Search for the cell housing the specified text and yield its (X, Y) center coordinate. 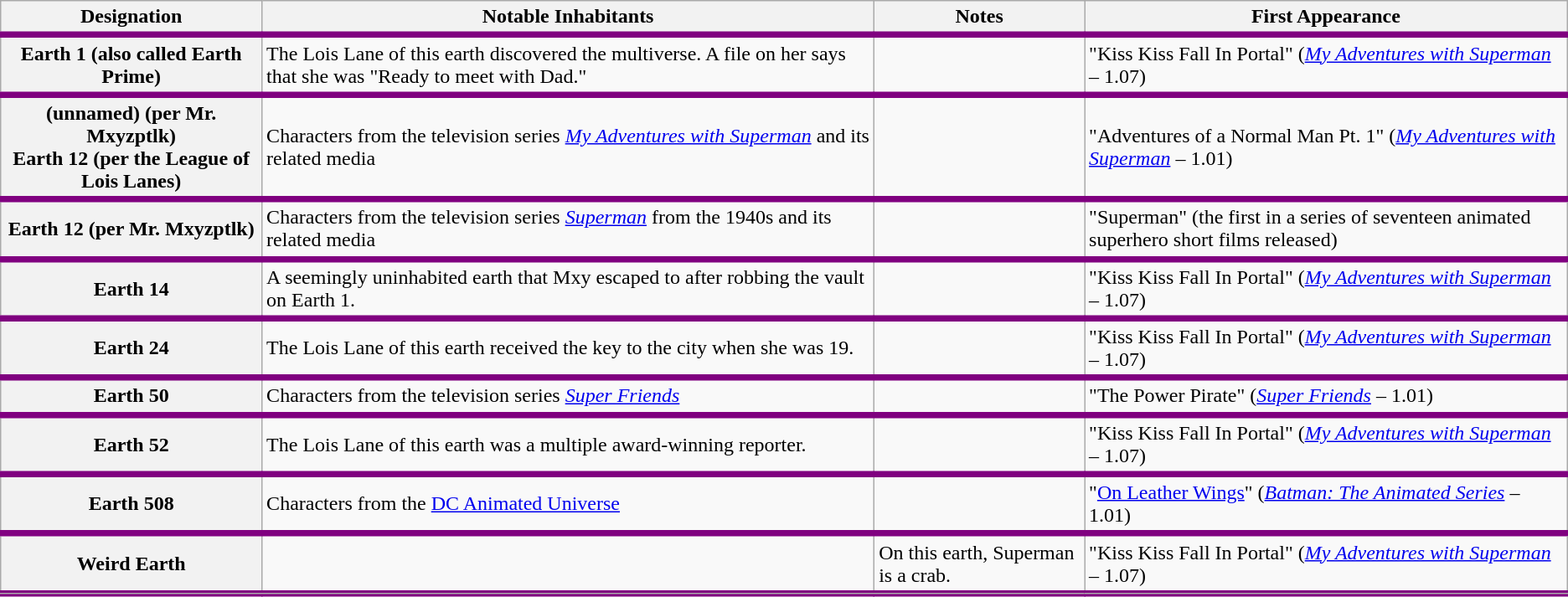
"Adventures of a Normal Man Pt. 1" (My Adventures with Superman – 1.01) (1327, 147)
On this earth, Superman is a crab. (980, 563)
A seemingly uninhabited earth that Mxy escaped to after robbing the vault on Earth 1. (568, 288)
Weird Earth (132, 563)
"On Leather Wings" (Batman: The Animated Series – 1.01) (1327, 504)
Notable Inhabitants (568, 18)
Characters from the television series Super Friends (568, 396)
The Lois Lane of this earth was a multiple award-winning reporter. (568, 444)
Earth 52 (132, 444)
Characters from the DC Animated Universe (568, 504)
The Lois Lane of this earth received the key to the city when she was 19. (568, 348)
Earth 14 (132, 288)
Notes (980, 18)
Earth 508 (132, 504)
"Superman" (the first in a series of seventeen animated superhero short films released) (1327, 229)
Earth 50 (132, 396)
Earth 24 (132, 348)
Earth 12 (per Mr. Mxyzptlk) (132, 229)
First Appearance (1327, 18)
Characters from the television series My Adventures with Superman and its related media (568, 147)
"The Power Pirate" (Super Friends – 1.01) (1327, 396)
(unnamed) (per Mr. Mxyzptlk)Earth 12 (per the League of Lois Lanes) (132, 147)
Characters from the television series Superman from the 1940s and its related media (568, 229)
Designation (132, 18)
Earth 1 (also called Earth Prime) (132, 65)
The Lois Lane of this earth discovered the multiverse. A file on her says that she was "Ready to meet with Dad." (568, 65)
